Detect which cell encompasses the target text, then output its (x, y) center coordinate. 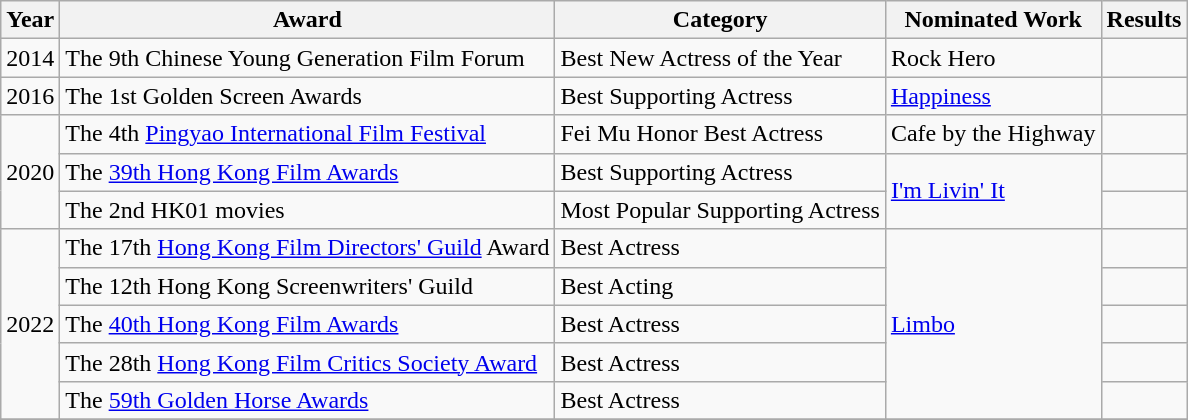
Limbo (993, 324)
Results (1144, 20)
Fei Mu Honor Best Actress (720, 134)
The 28th Hong Kong Film Critics Society Award (308, 362)
The 12th Hong Kong Screenwriters' Guild (308, 286)
The 2nd HK01 movies (308, 210)
2014 (30, 58)
2020 (30, 172)
The 4th Pingyao International Film Festival (308, 134)
The 9th Chinese Young Generation Film Forum (308, 58)
I'm Livin' It (993, 191)
Cafe by the Highway (993, 134)
The 59th Golden Horse Awards (308, 400)
Best Acting (720, 286)
Category (720, 20)
Happiness (993, 96)
The 17th Hong Kong Film Directors' Guild Award (308, 248)
Rock Hero (993, 58)
The 40th Hong Kong Film Awards (308, 324)
Year (30, 20)
Award (308, 20)
The 39th Hong Kong Film Awards (308, 172)
2022 (30, 324)
Nominated Work (993, 20)
The 1st Golden Screen Awards (308, 96)
Best New Actress of the Year (720, 58)
Most Popular Supporting Actress (720, 210)
2016 (30, 96)
